Search for the cell housing the specified text and yield its (x, y) center coordinate. 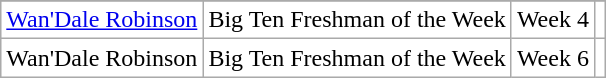
Week 6 (552, 58)
Week 4 (552, 20)
